Scan for the cell matching the given text and deliver its (X, Y) coordinate at center. 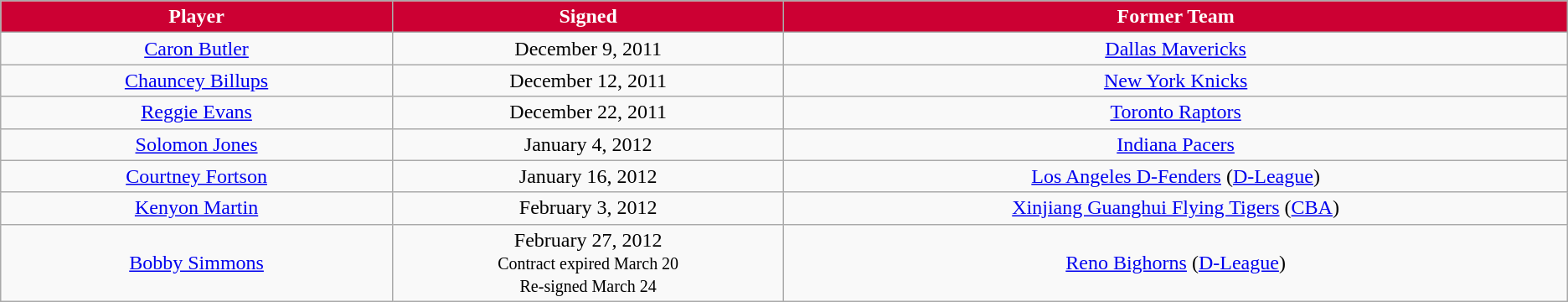
Bobby Simmons (197, 263)
Chauncey Billups (197, 81)
December 22, 2011 (588, 112)
Indiana Pacers (1176, 144)
Los Angeles D-Fenders (D-League) (1176, 176)
Signed (588, 17)
Player (197, 17)
December 12, 2011 (588, 81)
Caron Butler (197, 49)
Dallas Mavericks (1176, 49)
Reno Bighorns (D-League) (1176, 263)
Reggie Evans (197, 112)
February 3, 2012 (588, 208)
Kenyon Martin (197, 208)
Courtney Fortson (197, 176)
February 27, 2012 Contract expired March 20 Re-signed March 24 (588, 263)
Xinjiang Guanghui Flying Tigers (CBA) (1176, 208)
January 16, 2012 (588, 176)
December 9, 2011 (588, 49)
Solomon Jones (197, 144)
Toronto Raptors (1176, 112)
January 4, 2012 (588, 144)
New York Knicks (1176, 81)
Former Team (1176, 17)
